Extract the [x, y] coordinate from the center of the cell holding the provided text.  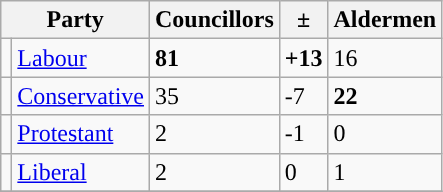
16 [385, 58]
Protestant [81, 134]
+13 [304, 58]
Liberal [81, 172]
-1 [304, 134]
35 [215, 96]
± [304, 20]
Party [76, 20]
Aldermen [385, 20]
Councillors [215, 20]
1 [385, 172]
-7 [304, 96]
Conservative [81, 96]
22 [385, 96]
Labour [81, 58]
81 [215, 58]
